Determine the (X, Y) coordinate at the center of the cell enclosing the given text.  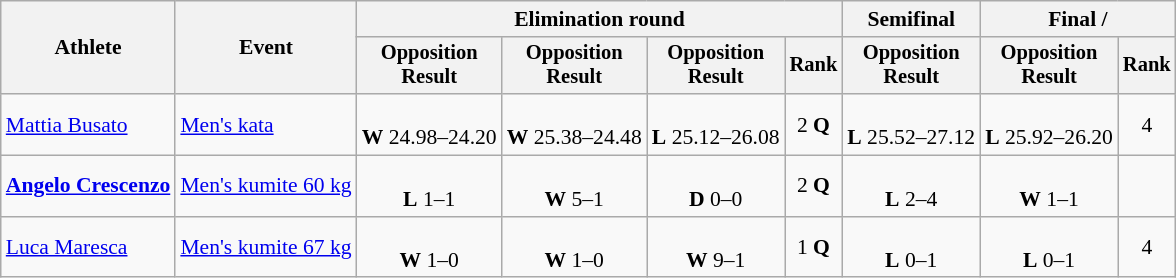
Mattia Busato (88, 124)
W 24.98–24.20 (430, 124)
L 25.12–26.08 (716, 124)
Elimination round (600, 19)
Final / (1078, 19)
Event (266, 48)
D 0–0 (716, 186)
L 25.92–26.20 (1049, 124)
L 1–1 (430, 186)
W 5–1 (574, 186)
Men's kumite 67 kg (266, 248)
Men's kata (266, 124)
W 1–1 (1049, 186)
Luca Maresca (88, 248)
L 25.52–27.12 (911, 124)
Angelo Crescenzo (88, 186)
Men's kumite 60 kg (266, 186)
W 9–1 (716, 248)
L 2–4 (911, 186)
Semifinal (911, 19)
W 25.38–24.48 (574, 124)
1 Q (814, 248)
Athlete (88, 48)
